Determine the (x, y) coordinate at the center of the cell enclosing the given text.  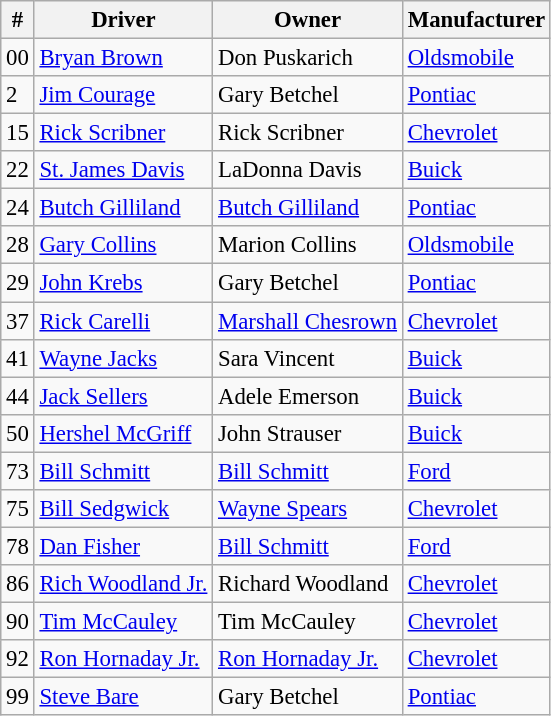
28 (18, 245)
# (18, 20)
41 (18, 358)
Jack Sellers (124, 396)
Sara Vincent (308, 358)
Manufacturer (476, 20)
Richard Woodland (308, 584)
92 (18, 659)
90 (18, 621)
15 (18, 133)
Wayne Spears (308, 509)
73 (18, 471)
Driver (124, 20)
99 (18, 697)
75 (18, 509)
John Krebs (124, 283)
Jim Courage (124, 95)
44 (18, 396)
Owner (308, 20)
37 (18, 321)
Bryan Brown (124, 58)
00 (18, 58)
Gary Collins (124, 245)
Marion Collins (308, 245)
86 (18, 584)
Rich Woodland Jr. (124, 584)
Bill Sedgwick (124, 509)
Don Puskarich (308, 58)
2 (18, 95)
Dan Fisher (124, 546)
78 (18, 546)
Hershel McGriff (124, 433)
Wayne Jacks (124, 358)
24 (18, 208)
Adele Emerson (308, 396)
Marshall Chesrown (308, 321)
LaDonna Davis (308, 170)
Rick Carelli (124, 321)
22 (18, 170)
John Strauser (308, 433)
Steve Bare (124, 697)
St. James Davis (124, 170)
50 (18, 433)
29 (18, 283)
